Determine the [x, y] coordinate at the center of the cell enclosing the given text.  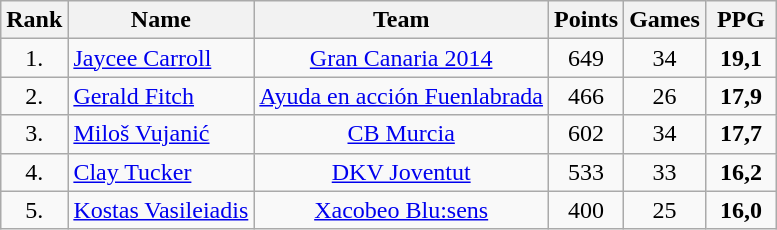
DKV Joventut [402, 172]
466 [586, 96]
400 [586, 210]
5. [34, 210]
25 [665, 210]
Ayuda en acción Fuenlabrada [402, 96]
2. [34, 96]
3. [34, 134]
602 [586, 134]
533 [586, 172]
Team [402, 20]
Rank [34, 20]
16,2 [740, 172]
19,1 [740, 58]
Name [161, 20]
Xacobeo Blu:sens [402, 210]
Gran Canaria 2014 [402, 58]
Gerald Fitch [161, 96]
16,0 [740, 210]
17,7 [740, 134]
Jaycee Carroll [161, 58]
649 [586, 58]
1. [34, 58]
Games [665, 20]
17,9 [740, 96]
Miloš Vujanić [161, 134]
26 [665, 96]
4. [34, 172]
Points [586, 20]
Kostas Vasileiadis [161, 210]
33 [665, 172]
PPG [740, 20]
CB Murcia [402, 134]
Clay Tucker [161, 172]
